Output the (X, Y) coordinate of the center of the cell containing the given text.  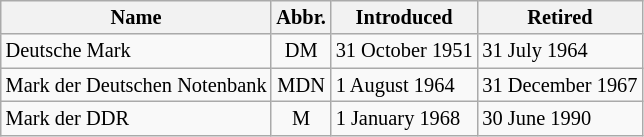
1 August 1964 (404, 85)
Mark der DDR (136, 118)
31 December 1967 (560, 85)
Introduced (404, 17)
Retired (560, 17)
Deutsche Mark (136, 51)
31 July 1964 (560, 51)
DM (300, 51)
30 June 1990 (560, 118)
Abbr. (300, 17)
31 October 1951 (404, 51)
1 January 1968 (404, 118)
Name (136, 17)
M (300, 118)
Mark der Deutschen Notenbank (136, 85)
MDN (300, 85)
